Determine the (x, y) coordinate at the center of the cell enclosing the given text.  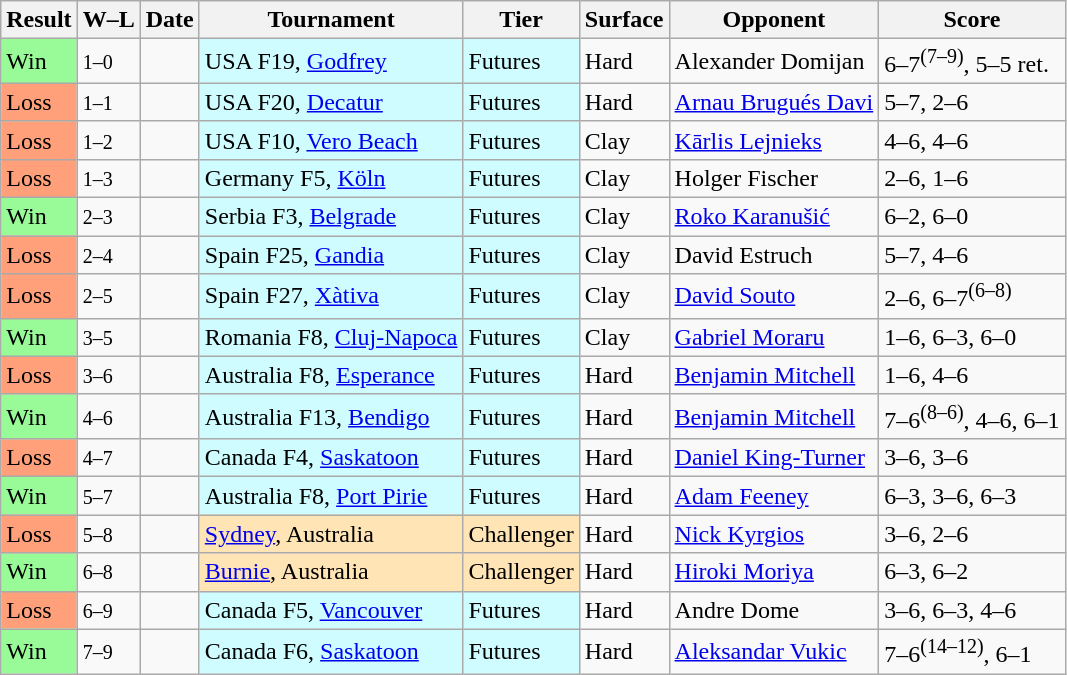
Canada F6, Saskatoon (331, 652)
Germany F5, Köln (331, 178)
Sydney, Australia (331, 534)
5–8 (108, 534)
Opponent (774, 20)
1–1 (108, 102)
Andre Dome (774, 610)
Date (170, 20)
Result (39, 20)
1–2 (108, 140)
4–7 (108, 458)
Aleksandar Vukic (774, 652)
David Souto (774, 296)
USA F19, Godfrey (331, 62)
7–6(14–12), 6–1 (972, 652)
Australia F8, Esperance (331, 375)
W–L (108, 20)
Serbia F3, Belgrade (331, 217)
2–5 (108, 296)
David Estruch (774, 255)
Roko Karanušić (774, 217)
Spain F27, Xàtiva (331, 296)
Canada F5, Vancouver (331, 610)
Adam Feeney (774, 496)
6–7(7–9), 5–5 ret. (972, 62)
7–9 (108, 652)
6–3, 6–2 (972, 572)
Australia F8, Port Pirie (331, 496)
4–6 (108, 416)
Alexander Domijan (774, 62)
4–6, 4–6 (972, 140)
Daniel King-Turner (774, 458)
1–3 (108, 178)
2–6, 1–6 (972, 178)
3–5 (108, 337)
Canada F4, Saskatoon (331, 458)
Romania F8, Cluj-Napoca (331, 337)
1–6, 4–6 (972, 375)
2–6, 6–7(6–8) (972, 296)
Burnie, Australia (331, 572)
Tier (521, 20)
Spain F25, Gandia (331, 255)
Score (972, 20)
3–6, 6–3, 4–6 (972, 610)
5–7 (108, 496)
5–7, 2–6 (972, 102)
Hiroki Moriya (774, 572)
6–3, 3–6, 6–3 (972, 496)
Arnau Brugués Davi (774, 102)
5–7, 4–6 (972, 255)
Surface (624, 20)
6–2, 6–0 (972, 217)
Tournament (331, 20)
3–6, 2–6 (972, 534)
2–3 (108, 217)
Kārlis Lejnieks (774, 140)
3–6, 3–6 (972, 458)
6–8 (108, 572)
Australia F13, Bendigo (331, 416)
Holger Fischer (774, 178)
7–6(8–6), 4–6, 6–1 (972, 416)
3–6 (108, 375)
2–4 (108, 255)
6–9 (108, 610)
Nick Kyrgios (774, 534)
Gabriel Moraru (774, 337)
1–6, 6–3, 6–0 (972, 337)
USA F10, Vero Beach (331, 140)
USA F20, Decatur (331, 102)
1–0 (108, 62)
